Capture the cell that displays the provided text and extract its (x, y) central coordinate. 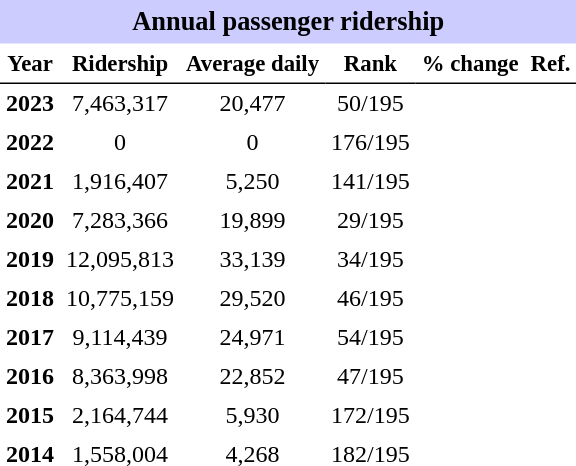
29/195 (370, 220)
2017 (30, 338)
Rank (370, 64)
Annual passenger ridership (288, 22)
176/195 (370, 142)
2018 (30, 298)
2021 (30, 182)
29,520 (252, 298)
5,250 (252, 182)
141/195 (370, 182)
10,775,159 (120, 298)
12,095,813 (120, 260)
1,916,407 (120, 182)
7,463,317 (120, 104)
47/195 (370, 376)
24,971 (252, 338)
7,283,366 (120, 220)
Average daily (252, 64)
50/195 (370, 104)
46/195 (370, 298)
2023 (30, 104)
Ridership (120, 64)
22,852 (252, 376)
33,139 (252, 260)
% change (470, 64)
2019 (30, 260)
2015 (30, 416)
2020 (30, 220)
5,930 (252, 416)
9,114,439 (120, 338)
34/195 (370, 260)
Year (30, 64)
2016 (30, 376)
19,899 (252, 220)
172/195 (370, 416)
2,164,744 (120, 416)
20,477 (252, 104)
8,363,998 (120, 376)
54/195 (370, 338)
2022 (30, 142)
